From the cell containing the given text, extract its center point as [x, y] coordinate. 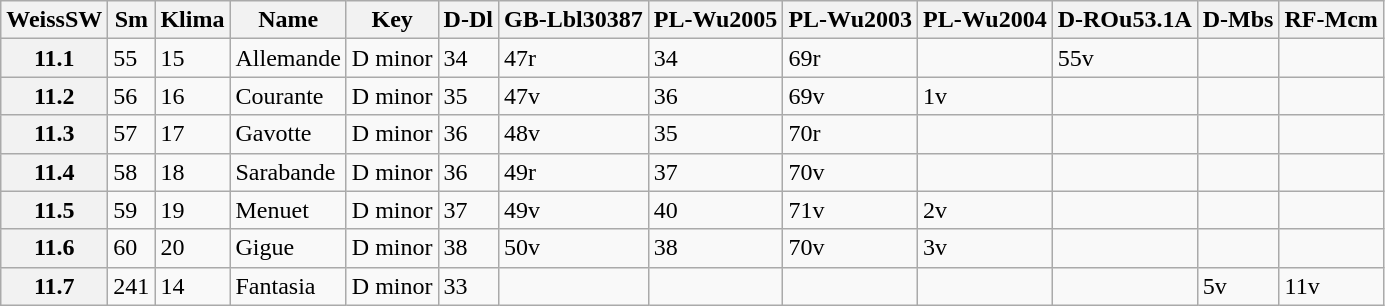
11.2 [54, 96]
58 [132, 172]
5v [1238, 286]
50v [573, 248]
1v [986, 96]
20 [192, 248]
PL-Wu2005 [716, 20]
15 [192, 58]
D-ROu53.1A [1124, 20]
59 [132, 210]
Sm [132, 20]
D-Dl [468, 20]
33 [468, 286]
Key [392, 20]
55v [1124, 58]
3v [986, 248]
2v [986, 210]
D-Mbs [1238, 20]
47r [573, 58]
WeissSW [54, 20]
16 [192, 96]
Gavotte [288, 134]
Gigue [288, 248]
70r [850, 134]
11v [1331, 286]
PL-Wu2004 [986, 20]
11.5 [54, 210]
69v [850, 96]
Name [288, 20]
RF-Mcm [1331, 20]
241 [132, 286]
71v [850, 210]
60 [132, 248]
GB-Lbl30387 [573, 20]
Courante [288, 96]
18 [192, 172]
Menuet [288, 210]
11.1 [54, 58]
Allemande [288, 58]
57 [132, 134]
19 [192, 210]
11.4 [54, 172]
17 [192, 134]
11.3 [54, 134]
47v [573, 96]
11.6 [54, 248]
Sarabande [288, 172]
14 [192, 286]
PL-Wu2003 [850, 20]
69r [850, 58]
56 [132, 96]
48v [573, 134]
55 [132, 58]
11.7 [54, 286]
49v [573, 210]
40 [716, 210]
Fantasia [288, 286]
Klima [192, 20]
49r [573, 172]
